For the text-containing cell, return its midpoint in (x, y) coordinate format. 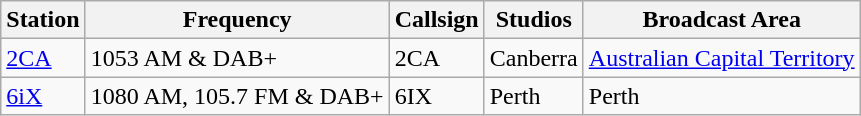
1053 AM & DAB+ (237, 58)
Canberra (534, 58)
6iX (43, 96)
Station (43, 20)
1080 AM, 105.7 FM & DAB+ (237, 96)
Studios (534, 20)
6IX (436, 96)
Broadcast Area (722, 20)
Frequency (237, 20)
Australian Capital Territory (722, 58)
Callsign (436, 20)
